Detect which cell encompasses the target text, then output its [x, y] center coordinate. 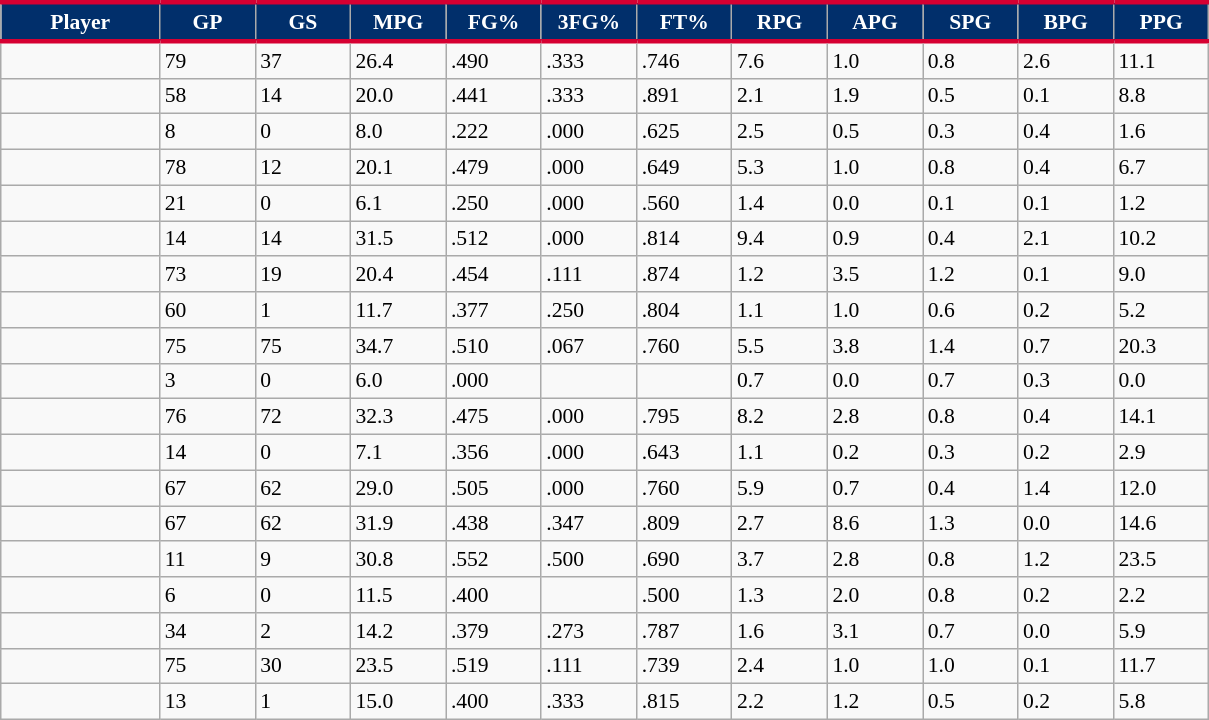
.787 [684, 631]
8.6 [874, 524]
Player [80, 22]
.479 [494, 168]
14.1 [1161, 417]
29.0 [398, 488]
2.4 [780, 666]
.377 [494, 310]
76 [208, 417]
GP [208, 22]
.891 [684, 96]
.643 [684, 453]
7.6 [780, 60]
2.5 [780, 132]
.438 [494, 524]
20.0 [398, 96]
5.8 [1161, 702]
6.7 [1161, 168]
9.0 [1161, 275]
RPG [780, 22]
34.7 [398, 346]
32.3 [398, 417]
.809 [684, 524]
7.1 [398, 453]
.490 [494, 60]
9.4 [780, 239]
.222 [494, 132]
.454 [494, 275]
.441 [494, 96]
5.2 [1161, 310]
.649 [684, 168]
78 [208, 168]
21 [208, 203]
.815 [684, 702]
11 [208, 560]
8 [208, 132]
3 [208, 381]
APG [874, 22]
72 [302, 417]
1.9 [874, 96]
19 [302, 275]
2.0 [874, 595]
.273 [588, 631]
.067 [588, 346]
3.8 [874, 346]
FT% [684, 22]
8.0 [398, 132]
SPG [970, 22]
0.9 [874, 239]
12 [302, 168]
30 [302, 666]
.512 [494, 239]
20.3 [1161, 346]
11.5 [398, 595]
.625 [684, 132]
11.1 [1161, 60]
6 [208, 595]
37 [302, 60]
10.2 [1161, 239]
.795 [684, 417]
.347 [588, 524]
MPG [398, 22]
3FG% [588, 22]
FG% [494, 22]
31.5 [398, 239]
2 [302, 631]
6.1 [398, 203]
3.5 [874, 275]
9 [302, 560]
2.6 [1066, 60]
34 [208, 631]
20.1 [398, 168]
.379 [494, 631]
12.0 [1161, 488]
14.6 [1161, 524]
60 [208, 310]
.804 [684, 310]
.356 [494, 453]
.874 [684, 275]
3.7 [780, 560]
.519 [494, 666]
15.0 [398, 702]
.505 [494, 488]
.739 [684, 666]
GS [302, 22]
.510 [494, 346]
5.3 [780, 168]
31.9 [398, 524]
79 [208, 60]
PPG [1161, 22]
2.9 [1161, 453]
6.0 [398, 381]
73 [208, 275]
14.2 [398, 631]
.690 [684, 560]
2.7 [780, 524]
3.1 [874, 631]
BPG [1066, 22]
20.4 [398, 275]
26.4 [398, 60]
13 [208, 702]
.814 [684, 239]
.560 [684, 203]
.552 [494, 560]
.746 [684, 60]
58 [208, 96]
30.8 [398, 560]
8.2 [780, 417]
0.6 [970, 310]
8.8 [1161, 96]
5.5 [780, 346]
.475 [494, 417]
